Determine the [X, Y] coordinate at the center of the cell enclosing the given text.  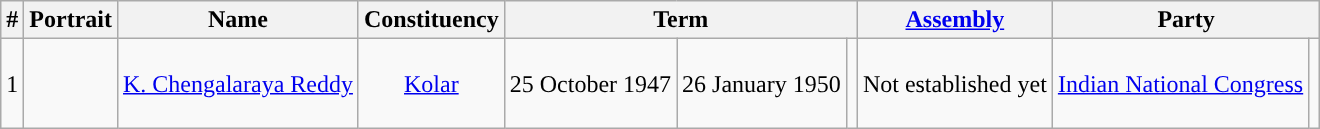
Constituency [431, 20]
25 October 1947 [590, 84]
Not established yet [954, 84]
# [12, 20]
Assembly [954, 20]
Kolar [431, 84]
1 [12, 84]
K. Chengalaraya Reddy [238, 84]
Party [1186, 20]
26 January 1950 [762, 84]
Term [680, 20]
Indian National Congress [1180, 84]
Portrait [71, 20]
Name [238, 20]
